Provide the (x, y) coordinate of the cell's center where the given text is located.  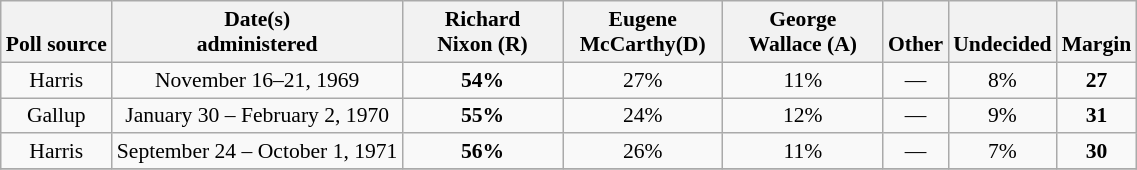
Poll source (56, 32)
RichardNixon (R) (482, 32)
Gallup (56, 116)
27 (1097, 80)
12% (803, 116)
26% (643, 152)
September 24 – October 1, 1971 (258, 152)
November 16–21, 1969 (258, 80)
9% (1002, 116)
30 (1097, 152)
7% (1002, 152)
Undecided (1002, 32)
Margin (1097, 32)
55% (482, 116)
EugeneMcCarthy(D) (643, 32)
54% (482, 80)
Date(s)administered (258, 32)
24% (643, 116)
8% (1002, 80)
56% (482, 152)
Other (916, 32)
31 (1097, 116)
GeorgeWallace (A) (803, 32)
27% (643, 80)
January 30 – February 2, 1970 (258, 116)
